Locate the cell with the specified text and output its [x, y] center coordinate. 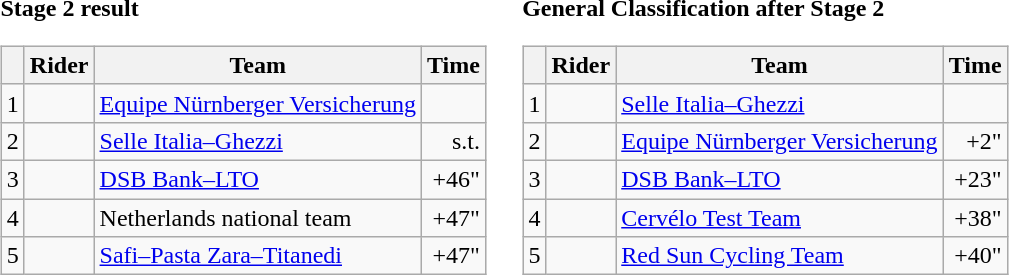
Safi–Pasta Zara–Titanedi [258, 256]
Red Sun Cycling Team [780, 256]
+23" [975, 179]
+38" [975, 217]
+2" [975, 141]
Cervélo Test Team [780, 217]
s.t. [453, 141]
+40" [975, 256]
+46" [453, 179]
Netherlands national team [258, 217]
